Extract the [x, y] coordinate from the center of the cell holding the provided text.  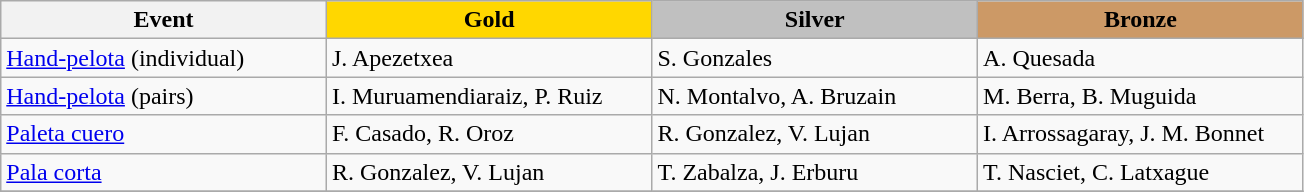
T. Nasciet, C. Latxague [1141, 172]
S. Gonzales [815, 58]
Pala corta [164, 172]
I. Muruamendiaraiz, P. Ruiz [489, 96]
Silver [815, 20]
A. Quesada [1141, 58]
M. Berra, B. Muguida [1141, 96]
Event [164, 20]
Bronze [1141, 20]
Hand-pelota (individual) [164, 58]
J. Apezetxea [489, 58]
I. Arrossagaray, J. M. Bonnet [1141, 134]
Gold [489, 20]
Hand-pelota (pairs) [164, 96]
Paleta cuero [164, 134]
N. Montalvo, A. Bruzain [815, 96]
T. Zabalza, J. Erburu [815, 172]
F. Casado, R. Oroz [489, 134]
